Determine the [x, y] coordinate at the center of the cell enclosing the given text.  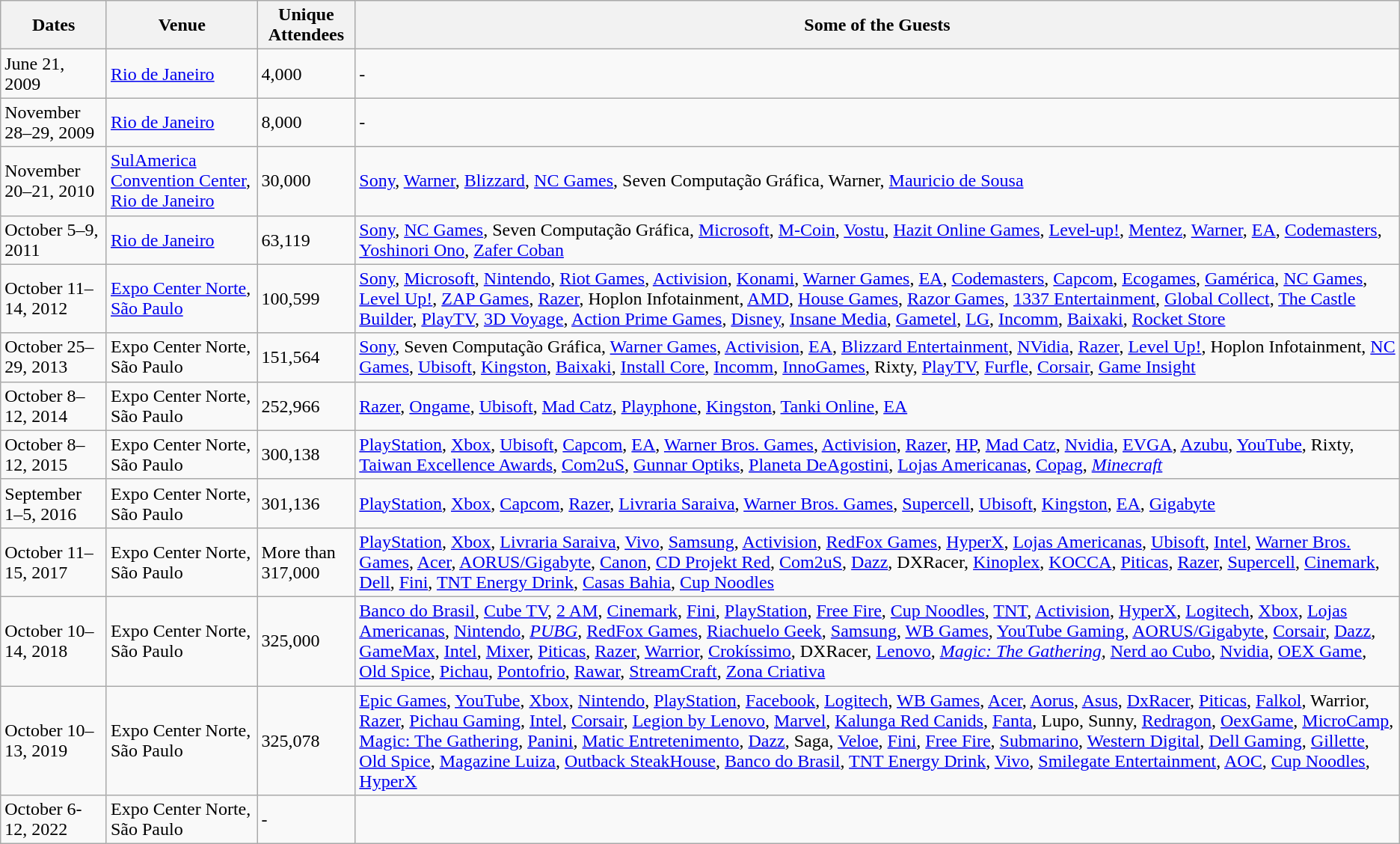
October 8–12, 2015 [54, 455]
151,564 [307, 358]
8,000 [307, 123]
Venue [182, 25]
October 11–15, 2017 [54, 562]
October 5–9, 2011 [54, 239]
30,000 [307, 181]
63,119 [307, 239]
Unique Attendees [307, 25]
Razer, Ongame, Ubisoft, Mad Catz, Playphone, Kingston, Tanki Online, EA [877, 406]
October 6-12, 2022 [54, 820]
September 1–5, 2016 [54, 503]
325,078 [307, 740]
301,136 [307, 503]
100,599 [307, 299]
June 21, 2009 [54, 73]
October 10–13, 2019 [54, 740]
Some of the Guests [877, 25]
October 8–12, 2014 [54, 406]
325,000 [307, 640]
300,138 [307, 455]
Sony, Warner, Blizzard, NC Games, Seven Computação Gráfica, Warner, Mauricio de Sousa [877, 181]
November 28–29, 2009 [54, 123]
October 10–14, 2018 [54, 640]
October 25–29, 2013 [54, 358]
PlayStation, Xbox, Capcom, Razer, Livraria Saraiva, Warner Bros. Games, Supercell, Ubisoft, Kingston, EA, Gigabyte [877, 503]
Dates [54, 25]
252,966 [307, 406]
November 20–21, 2010 [54, 181]
October 11–14, 2012 [54, 299]
More than 317,000 [307, 562]
SulAmerica Convention Center, Rio de Janeiro [182, 181]
4,000 [307, 73]
